Return the (X, Y) coordinate for the center point of the cell that contains the specified text.  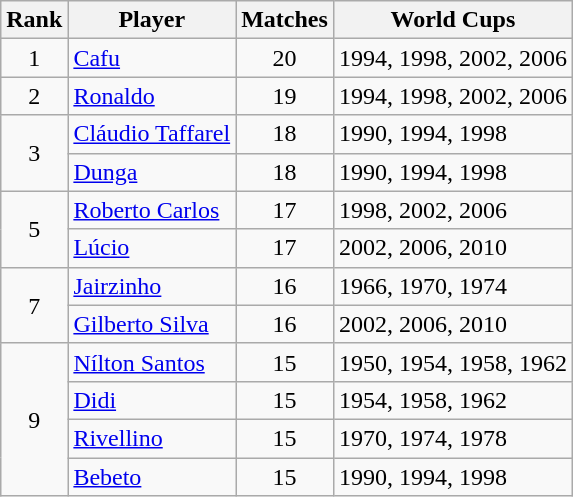
1998, 2002, 2006 (452, 210)
World Cups (452, 20)
Cafu (152, 58)
3 (34, 153)
Lúcio (152, 248)
1966, 1970, 1974 (452, 286)
1950, 1954, 1958, 1962 (452, 362)
19 (285, 96)
Bebeto (152, 477)
Ronaldo (152, 96)
5 (34, 229)
2 (34, 96)
1970, 1974, 1978 (452, 438)
20 (285, 58)
Rank (34, 20)
Rivellino (152, 438)
Matches (285, 20)
Jairzinho (152, 286)
Didi (152, 400)
9 (34, 419)
Cláudio Taffarel (152, 134)
Dunga (152, 172)
Gilberto Silva (152, 324)
1 (34, 58)
Roberto Carlos (152, 210)
7 (34, 305)
Player (152, 20)
1954, 1958, 1962 (452, 400)
Nílton Santos (152, 362)
